Pinpoint the cell where the given text exists, returning its (x, y) midpoint coordinate. 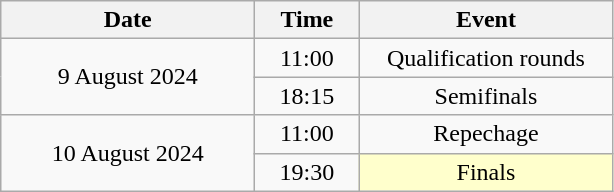
Finals (486, 172)
Time (307, 20)
Qualification rounds (486, 58)
Event (486, 20)
Repechage (486, 134)
19:30 (307, 172)
10 August 2024 (128, 153)
Semifinals (486, 96)
9 August 2024 (128, 77)
18:15 (307, 96)
Date (128, 20)
